Detect which cell encompasses the target text, then output its [x, y] center coordinate. 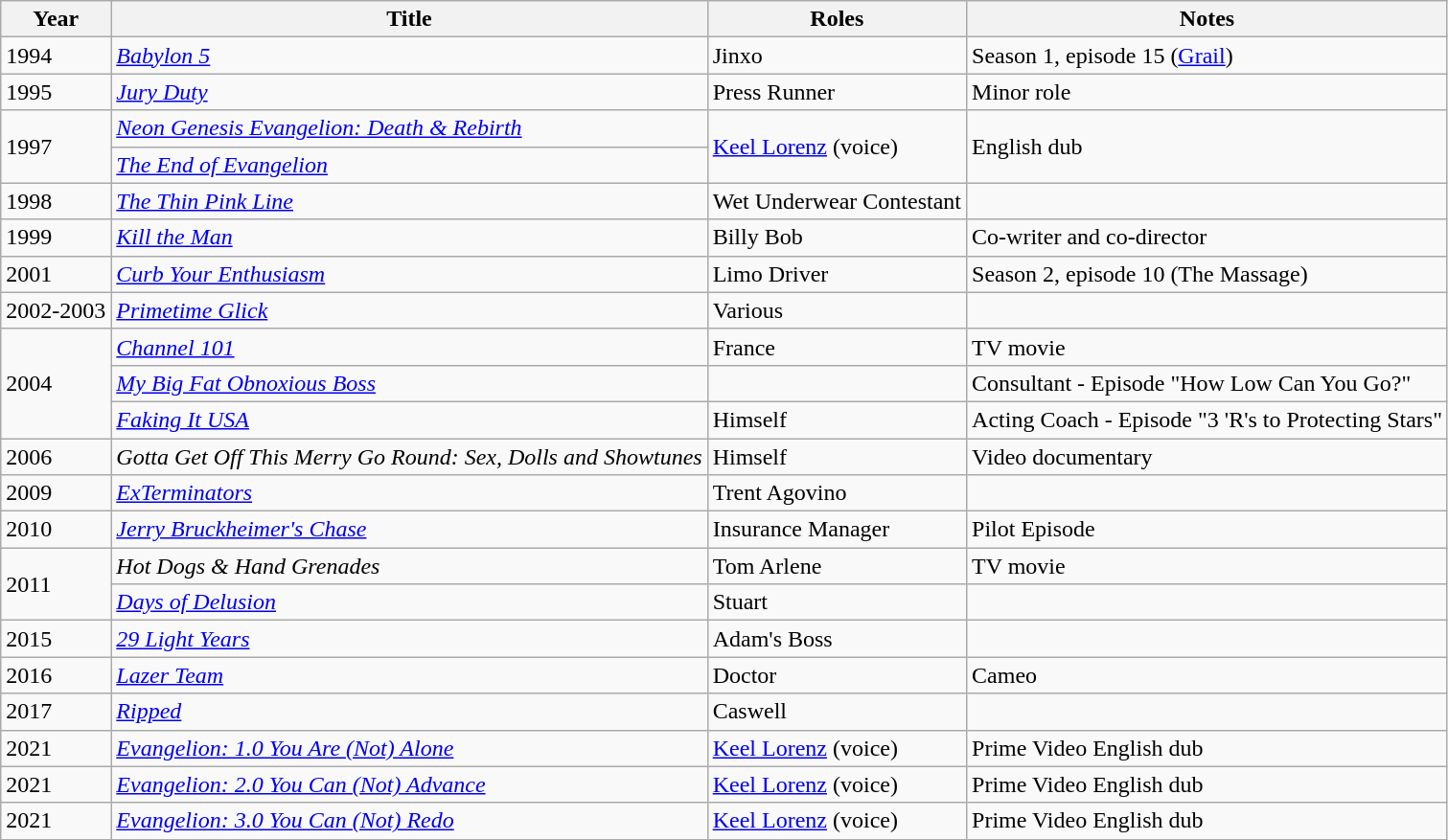
Limo Driver [837, 274]
Title [409, 19]
1998 [56, 201]
1999 [56, 238]
Cameo [1207, 675]
Babylon 5 [409, 56]
Gotta Get Off This Merry Go Round: Sex, Dolls and Showtunes [409, 457]
Trent Agovino [837, 493]
Season 2, episode 10 (The Massage) [1207, 274]
Wet Underwear Contestant [837, 201]
Video documentary [1207, 457]
2009 [56, 493]
2004 [56, 383]
Billy Bob [837, 238]
1995 [56, 92]
Evangelion: 2.0 You Can (Not) Advance [409, 784]
Tom Arlene [837, 566]
2011 [56, 584]
Ripped [409, 712]
Acting Coach - Episode "3 'R's to Protecting Stars" [1207, 420]
Evangelion: 3.0 You Can (Not) Redo [409, 821]
Faking It USA [409, 420]
Caswell [837, 712]
The End of Evangelion [409, 165]
Days of Delusion [409, 602]
2017 [56, 712]
2010 [56, 530]
2001 [56, 274]
Minor role [1207, 92]
Notes [1207, 19]
Adam's Boss [837, 639]
Pilot Episode [1207, 530]
Insurance Manager [837, 530]
The Thin Pink Line [409, 201]
Year [56, 19]
Jury Duty [409, 92]
Consultant - Episode "How Low Can You Go?" [1207, 383]
Various [837, 310]
Press Runner [837, 92]
Curb Your Enthusiasm [409, 274]
France [837, 347]
Doctor [837, 675]
Season 1, episode 15 (Grail) [1207, 56]
Roles [837, 19]
Neon Genesis Evangelion: Death & Rebirth [409, 128]
2015 [56, 639]
Hot Dogs & Hand Grenades [409, 566]
29 Light Years [409, 639]
My Big Fat Obnoxious Boss [409, 383]
Kill the Man [409, 238]
2016 [56, 675]
Jinxo [837, 56]
2002-2003 [56, 310]
2006 [56, 457]
1997 [56, 147]
Lazer Team [409, 675]
Primetime Glick [409, 310]
Channel 101 [409, 347]
1994 [56, 56]
Co-writer and co-director [1207, 238]
ExTerminators [409, 493]
English dub [1207, 147]
Jerry Bruckheimer's Chase [409, 530]
Evangelion: 1.0 You Are (Not) Alone [409, 748]
Stuart [837, 602]
